From the cell containing the given text, extract its center point as (x, y) coordinate. 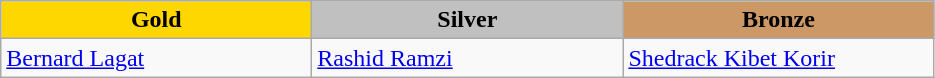
Silver (468, 20)
Bronze (778, 20)
Rashid Ramzi (468, 58)
Shedrack Kibet Korir (778, 58)
Bernard Lagat (156, 58)
Gold (156, 20)
